Identify which cell holds the provided text, then report its (x, y) central coordinate. 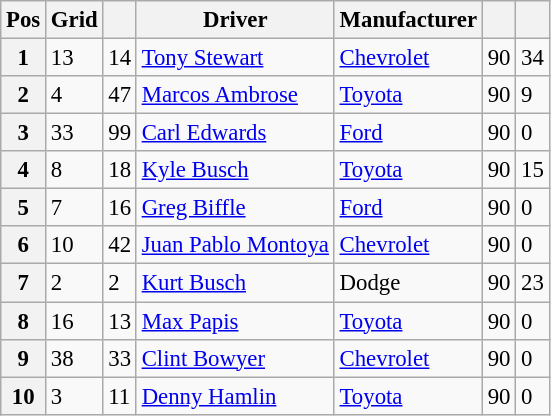
38 (74, 358)
34 (532, 58)
99 (120, 133)
Dodge (408, 283)
6 (24, 245)
Max Papis (235, 321)
Kurt Busch (235, 283)
Greg Biffle (235, 208)
14 (120, 58)
Pos (24, 20)
18 (120, 170)
15 (532, 170)
Grid (74, 20)
Clint Bowyer (235, 358)
5 (24, 208)
1 (24, 58)
Juan Pablo Montoya (235, 245)
42 (120, 245)
Denny Hamlin (235, 396)
Manufacturer (408, 20)
11 (120, 396)
Driver (235, 20)
Marcos Ambrose (235, 95)
23 (532, 283)
Tony Stewart (235, 58)
Carl Edwards (235, 133)
Kyle Busch (235, 170)
47 (120, 95)
